Provide the (X, Y) coordinate of the cell's center where the given text is located.  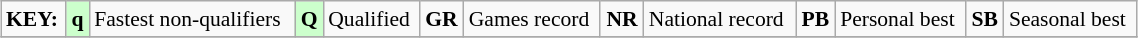
PB (816, 19)
Seasonal best (1070, 19)
Qualified (371, 19)
KEY: (34, 19)
Q (309, 19)
Fastest non-qualifiers (192, 19)
SB (985, 19)
GR (442, 19)
q (78, 19)
Personal best (900, 19)
National record (720, 19)
Games record (532, 19)
NR (622, 19)
